Return the (x, y) coordinate for the center point of the cell that contains the specified text.  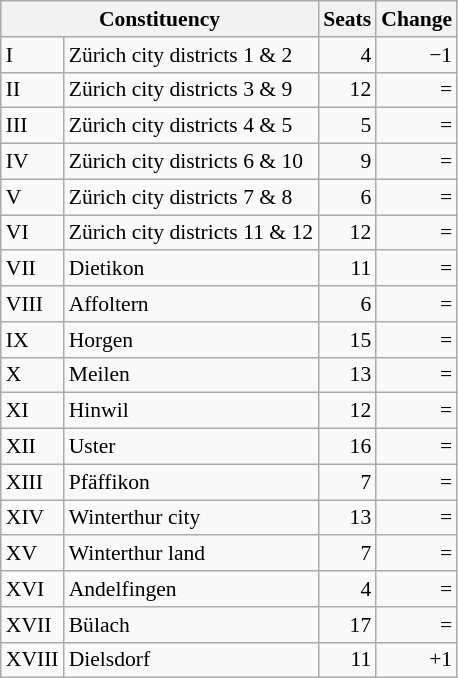
Horgen (192, 340)
XIII (32, 482)
III (32, 126)
VII (32, 269)
Zürich city districts 7 & 8 (192, 197)
+1 (416, 660)
Meilen (192, 375)
15 (347, 340)
Winterthur land (192, 554)
XVII (32, 625)
XVI (32, 589)
Zürich city districts 6 & 10 (192, 162)
Pfäffikon (192, 482)
Dietikon (192, 269)
Uster (192, 447)
−1 (416, 55)
VI (32, 233)
Hinwil (192, 411)
I (32, 55)
16 (347, 447)
VIII (32, 304)
X (32, 375)
Affoltern (192, 304)
Zürich city districts 3 & 9 (192, 90)
5 (347, 126)
V (32, 197)
IV (32, 162)
XV (32, 554)
II (32, 90)
Bülach (192, 625)
XVIII (32, 660)
9 (347, 162)
Zürich city districts 11 & 12 (192, 233)
XII (32, 447)
XIV (32, 518)
Zürich city districts 1 & 2 (192, 55)
IX (32, 340)
XI (32, 411)
Change (416, 19)
Seats (347, 19)
17 (347, 625)
Winterthur city (192, 518)
Andelfingen (192, 589)
Zürich city districts 4 & 5 (192, 126)
Constituency (160, 19)
Dielsdorf (192, 660)
